For the text-containing cell, return its midpoint in [X, Y] coordinate format. 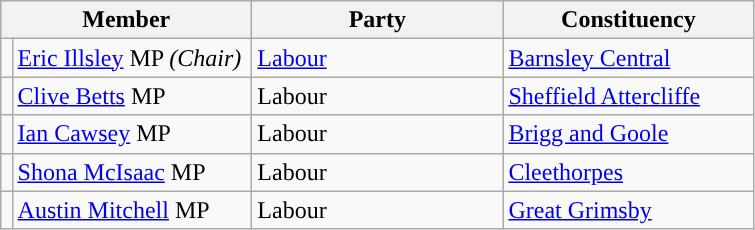
Ian Cawsey MP [132, 134]
Cleethorpes [628, 172]
Party [378, 20]
Sheffield Attercliffe [628, 96]
Eric Illsley MP (Chair) [132, 58]
Brigg and Goole [628, 134]
Great Grimsby [628, 210]
Barnsley Central [628, 58]
Clive Betts MP [132, 96]
Constituency [628, 20]
Austin Mitchell MP [132, 210]
Shona McIsaac MP [132, 172]
Member [126, 20]
